Determine the [X, Y] coordinate at the center of the cell enclosing the given text.  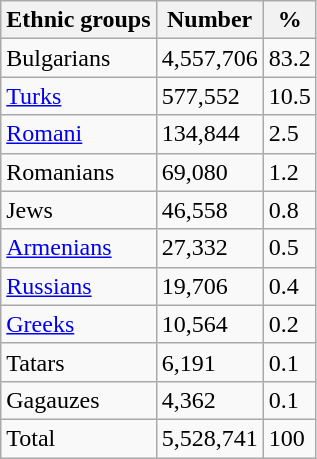
10,564 [210, 324]
Tatars [78, 362]
% [290, 20]
69,080 [210, 172]
0.2 [290, 324]
0.5 [290, 248]
Romanians [78, 172]
6,191 [210, 362]
4,557,706 [210, 58]
Jews [78, 210]
Armenians [78, 248]
83.2 [290, 58]
5,528,741 [210, 438]
1.2 [290, 172]
Number [210, 20]
Greeks [78, 324]
Russians [78, 286]
Turks [78, 96]
4,362 [210, 400]
Ethnic groups [78, 20]
2.5 [290, 134]
100 [290, 438]
Total [78, 438]
19,706 [210, 286]
134,844 [210, 134]
Gagauzes [78, 400]
46,558 [210, 210]
0.8 [290, 210]
0.4 [290, 286]
Romani [78, 134]
Bulgarians [78, 58]
27,332 [210, 248]
577,552 [210, 96]
10.5 [290, 96]
